Return (x, y) of the center of cell containing provided text 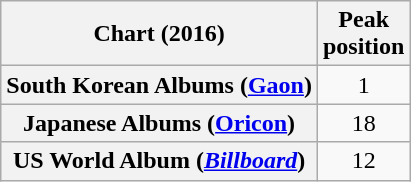
1 (363, 85)
Chart (2016) (160, 34)
Peakposition (363, 34)
12 (363, 161)
South Korean Albums (Gaon) (160, 85)
Japanese Albums (Oricon) (160, 123)
US World Album (Billboard) (160, 161)
18 (363, 123)
